From the cell containing the given text, extract its center point as [X, Y] coordinate. 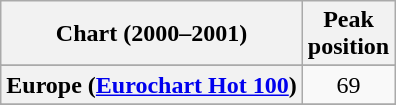
Europe (Eurochart Hot 100) [152, 85]
69 [348, 85]
Chart (2000–2001) [152, 34]
Peakposition [348, 34]
